Scan for the cell matching the given text and deliver its [X, Y] coordinate at center. 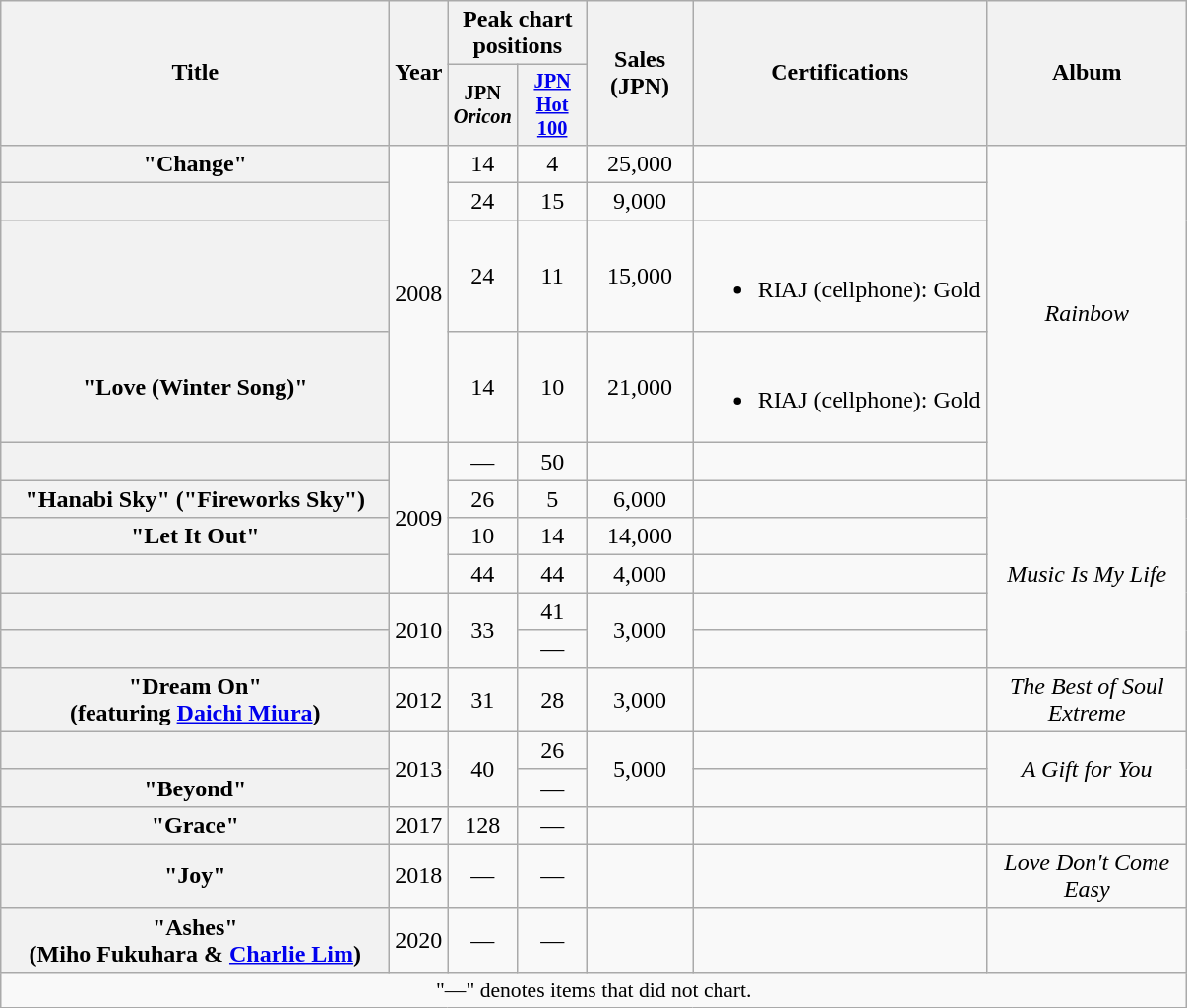
JPN Oricon [482, 105]
2017 [419, 825]
"Ashes"(Miho Fukuhara & Charlie Lim) [195, 939]
40 [482, 769]
2020 [419, 939]
15,000 [640, 276]
2010 [419, 630]
"—" denotes items that did not chart. [594, 989]
Peak chart positions [518, 33]
6,000 [640, 499]
11 [553, 276]
9,000 [640, 202]
Sales (JPN) [640, 73]
50 [553, 462]
Rainbow [1087, 312]
21,000 [640, 388]
41 [553, 611]
Love Don't Come Easy [1087, 876]
2008 [419, 293]
128 [482, 825]
4,000 [640, 574]
14,000 [640, 536]
A Gift for You [1087, 769]
"Hanabi Sky" ("Fireworks Sky") [195, 499]
5 [553, 499]
4 [553, 163]
Title [195, 73]
33 [482, 630]
25,000 [640, 163]
"Beyond" [195, 787]
The Best of Soul Extreme [1087, 699]
2012 [419, 699]
Year [419, 73]
"Dream On"(featuring Daichi Miura) [195, 699]
2013 [419, 769]
"Love (Winter Song)" [195, 388]
15 [553, 202]
Album [1087, 73]
2009 [419, 518]
"Joy" [195, 876]
5,000 [640, 769]
"Grace" [195, 825]
"Let It Out" [195, 536]
31 [482, 699]
"Change" [195, 163]
Certifications [841, 73]
28 [553, 699]
JPN Hot 100 [553, 105]
Music Is My Life [1087, 574]
2018 [419, 876]
